Provide the (x, y) coordinate of the cell's center where the given text is located.  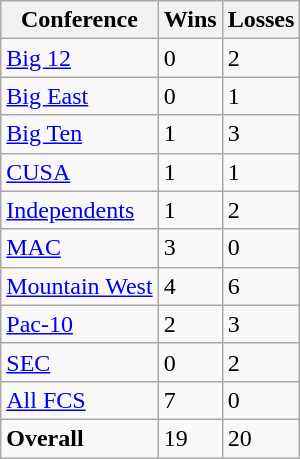
Losses (261, 20)
Wins (190, 20)
19 (190, 438)
SEC (80, 362)
Mountain West (80, 286)
Conference (80, 20)
Big East (80, 96)
Big 12 (80, 58)
7 (190, 400)
20 (261, 438)
MAC (80, 248)
CUSA (80, 172)
4 (190, 286)
Overall (80, 438)
Big Ten (80, 134)
Independents (80, 210)
All FCS (80, 400)
6 (261, 286)
Pac-10 (80, 324)
